For the text-containing cell, return its midpoint in (x, y) coordinate format. 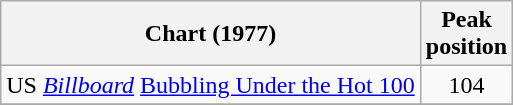
104 (466, 85)
US Billboard Bubbling Under the Hot 100 (211, 85)
Chart (1977) (211, 34)
Peakposition (466, 34)
